Extract the (X, Y) coordinate from the center of the cell holding the provided text.  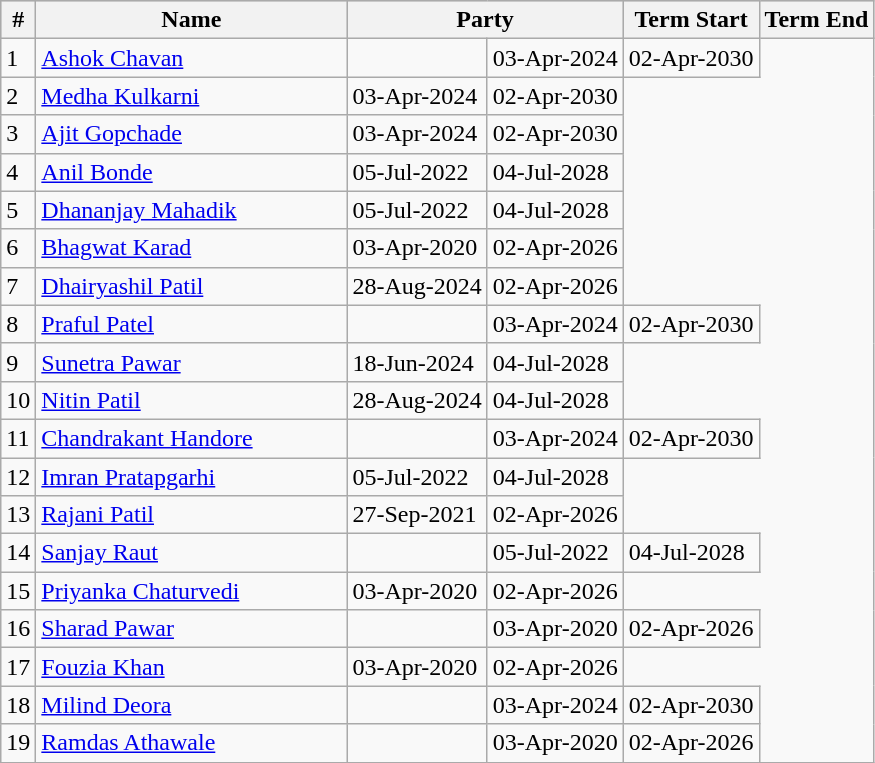
19 (18, 743)
3 (18, 134)
Milind Deora (192, 705)
# (18, 20)
17 (18, 667)
13 (18, 515)
7 (18, 286)
Term End (816, 20)
Praful Patel (192, 324)
18-Jun-2024 (417, 362)
11 (18, 438)
Name (192, 20)
4 (18, 172)
Bhagwat Karad (192, 248)
Priyanka Chaturvedi (192, 591)
Ajit Gopchade (192, 134)
18 (18, 705)
6 (18, 248)
Sanjay Raut (192, 553)
9 (18, 362)
Sharad Pawar (192, 629)
Rajani Patil (192, 515)
1 (18, 58)
Term Start (691, 20)
5 (18, 210)
Party (485, 20)
Ramdas Athawale (192, 743)
Imran Pratapgarhi (192, 477)
15 (18, 591)
8 (18, 324)
Medha Kulkarni (192, 96)
16 (18, 629)
14 (18, 553)
Nitin Patil (192, 400)
12 (18, 477)
Dhananjay Mahadik (192, 210)
27-Sep-2021 (417, 515)
Anil Bonde (192, 172)
2 (18, 96)
10 (18, 400)
Ashok Chavan (192, 58)
Sunetra Pawar (192, 362)
Chandrakant Handore (192, 438)
Fouzia Khan (192, 667)
Dhairyashil Patil (192, 286)
